Find where the given text appears and provide that cell's center as [x, y] coordinate. 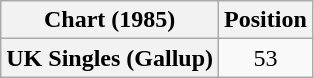
Position [266, 20]
53 [266, 58]
Chart (1985) [110, 20]
UK Singles (Gallup) [110, 58]
